Extract the (x, y) coordinate from the center of the cell holding the provided text.  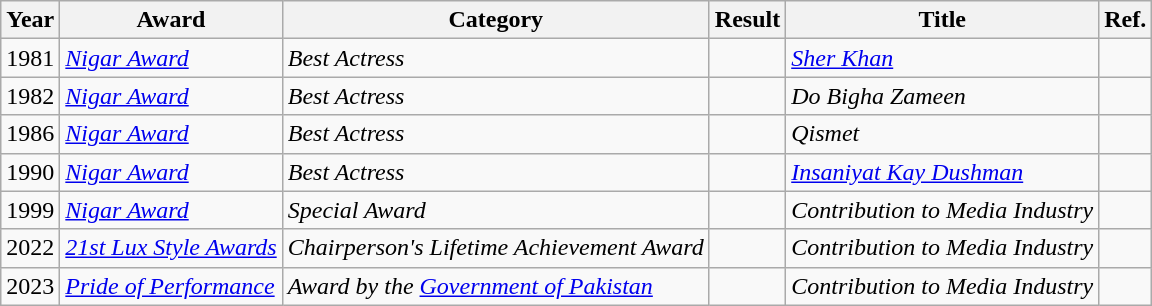
1982 (30, 96)
Category (496, 20)
Qismet (942, 134)
Chairperson's Lifetime Achievement Award (496, 248)
Award by the Government of Pakistan (496, 286)
Sher Khan (942, 58)
Insaniyat Kay Dushman (942, 172)
1999 (30, 210)
2022 (30, 248)
Award (171, 20)
Result (747, 20)
Pride of Performance (171, 286)
Year (30, 20)
Do Bigha Zameen (942, 96)
1986 (30, 134)
1990 (30, 172)
21st Lux Style Awards (171, 248)
2023 (30, 286)
1981 (30, 58)
Special Award (496, 210)
Ref. (1126, 20)
Title (942, 20)
